Determine the [x, y] coordinate at the center of the cell enclosing the given text.  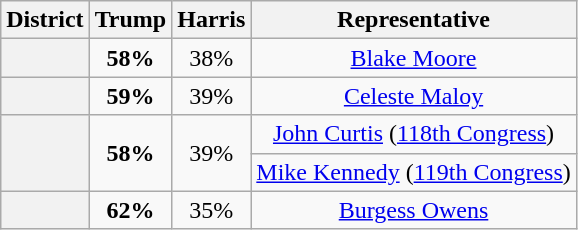
38% [212, 58]
John Curtis (118th Congress) [414, 134]
Celeste Maloy [414, 96]
Representative [414, 20]
59% [130, 96]
Trump [130, 20]
Mike Kennedy (119th Congress) [414, 172]
Burgess Owens [414, 210]
District [45, 20]
35% [212, 210]
Blake Moore [414, 58]
Harris [212, 20]
62% [130, 210]
